Capture the cell that displays the provided text and extract its [X, Y] central coordinate. 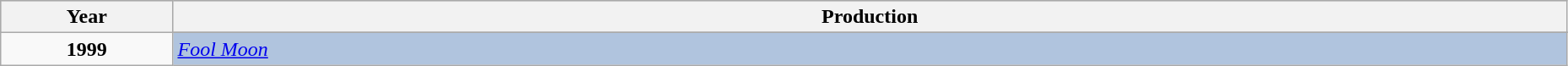
Fool Moon [870, 49]
Year [87, 17]
Production [870, 17]
1999 [87, 49]
